Scan for the cell matching the given text and deliver its (x, y) coordinate at center. 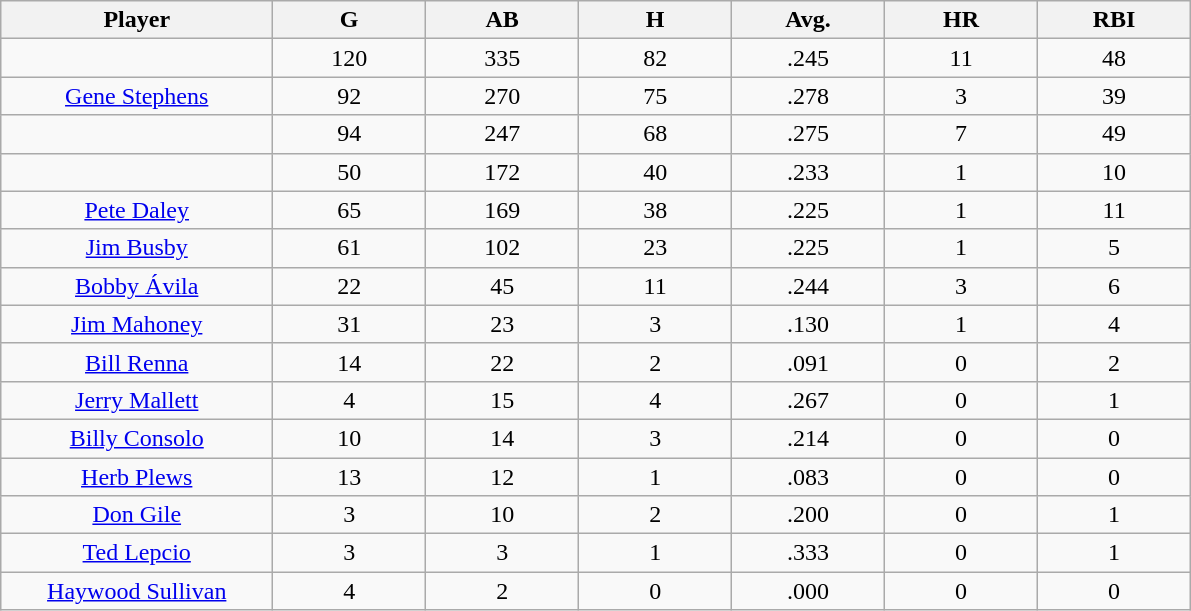
.200 (808, 515)
Herb Plews (137, 477)
120 (350, 58)
335 (502, 58)
50 (350, 172)
AB (502, 20)
Bill Renna (137, 362)
48 (1114, 58)
15 (502, 400)
45 (502, 286)
5 (1114, 248)
.130 (808, 324)
82 (656, 58)
75 (656, 96)
102 (502, 248)
13 (350, 477)
172 (502, 172)
68 (656, 134)
.278 (808, 96)
Gene Stephens (137, 96)
94 (350, 134)
92 (350, 96)
.333 (808, 553)
.091 (808, 362)
169 (502, 210)
270 (502, 96)
6 (1114, 286)
Player (137, 20)
Ted Lepcio (137, 553)
Jim Mahoney (137, 324)
.267 (808, 400)
247 (502, 134)
31 (350, 324)
.000 (808, 591)
65 (350, 210)
Haywood Sullivan (137, 591)
39 (1114, 96)
12 (502, 477)
Avg. (808, 20)
Bobby Ávila (137, 286)
Jerry Mallett (137, 400)
Jim Busby (137, 248)
49 (1114, 134)
G (350, 20)
38 (656, 210)
.214 (808, 438)
HR (962, 20)
.275 (808, 134)
RBI (1114, 20)
H (656, 20)
7 (962, 134)
.233 (808, 172)
Billy Consolo (137, 438)
.245 (808, 58)
Don Gile (137, 515)
40 (656, 172)
.244 (808, 286)
.083 (808, 477)
61 (350, 248)
Pete Daley (137, 210)
